Return the (X, Y) coordinate for the center point of the cell that contains the specified text.  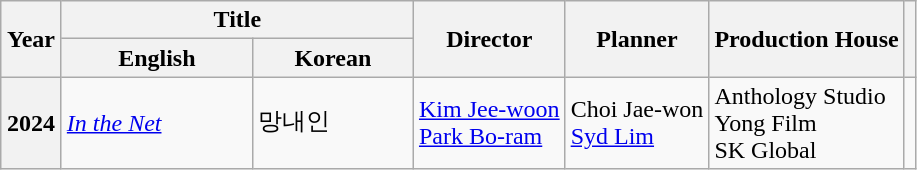
Planner (637, 39)
망내인 (332, 123)
Director (489, 39)
Year (32, 39)
Choi Jae-wonSyd Lim (637, 123)
Anthology StudioYong FilmSK Global (806, 123)
Title (237, 20)
In the Net (156, 123)
English (156, 58)
2024 (32, 123)
Kim Jee-woonPark Bo-ram (489, 123)
Production House (806, 39)
Korean (332, 58)
